Capture the cell that displays the provided text and extract its [x, y] central coordinate. 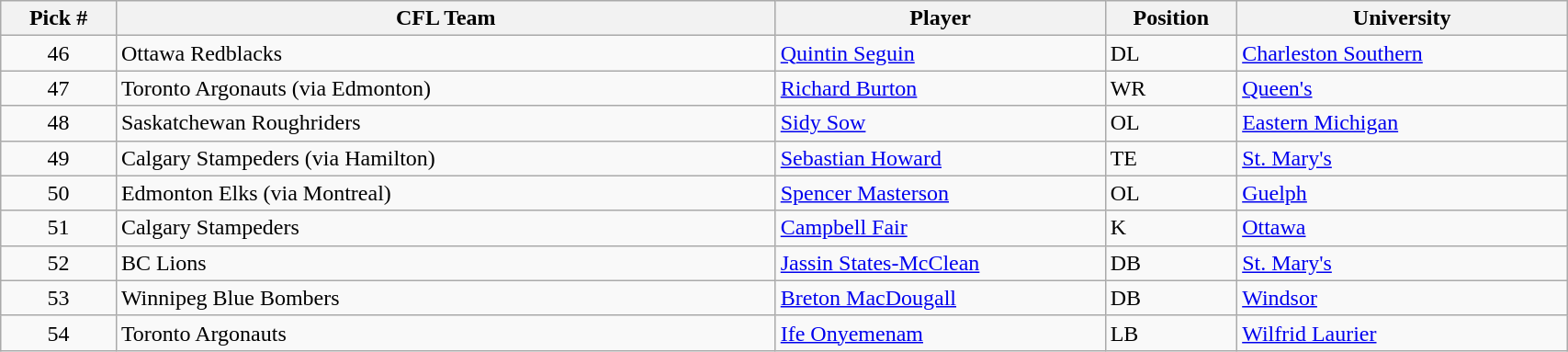
Wilfrid Laurier [1402, 333]
Saskatchewan Roughriders [446, 123]
54 [59, 333]
Spencer Masterson [941, 193]
LB [1171, 333]
Calgary Stampeders [446, 228]
Jassin States-McClean [941, 263]
Breton MacDougall [941, 298]
Ottawa [1402, 228]
Campbell Fair [941, 228]
Sebastian Howard [941, 158]
Eastern Michigan [1402, 123]
53 [59, 298]
Edmonton Elks (via Montreal) [446, 193]
CFL Team [446, 18]
Ottawa Redblacks [446, 53]
52 [59, 263]
48 [59, 123]
Player [941, 18]
BC Lions [446, 263]
Calgary Stampeders (via Hamilton) [446, 158]
Ife Onyemenam [941, 333]
Pick # [59, 18]
46 [59, 53]
50 [59, 193]
K [1171, 228]
Position [1171, 18]
Toronto Argonauts (via Edmonton) [446, 88]
Quintin Seguin [941, 53]
Winnipeg Blue Bombers [446, 298]
47 [59, 88]
Guelph [1402, 193]
Richard Burton [941, 88]
Sidy Sow [941, 123]
DL [1171, 53]
51 [59, 228]
TE [1171, 158]
49 [59, 158]
Queen's [1402, 88]
Windsor [1402, 298]
Toronto Argonauts [446, 333]
University [1402, 18]
WR [1171, 88]
Charleston Southern [1402, 53]
